Capture the cell that displays the provided text and extract its [x, y] central coordinate. 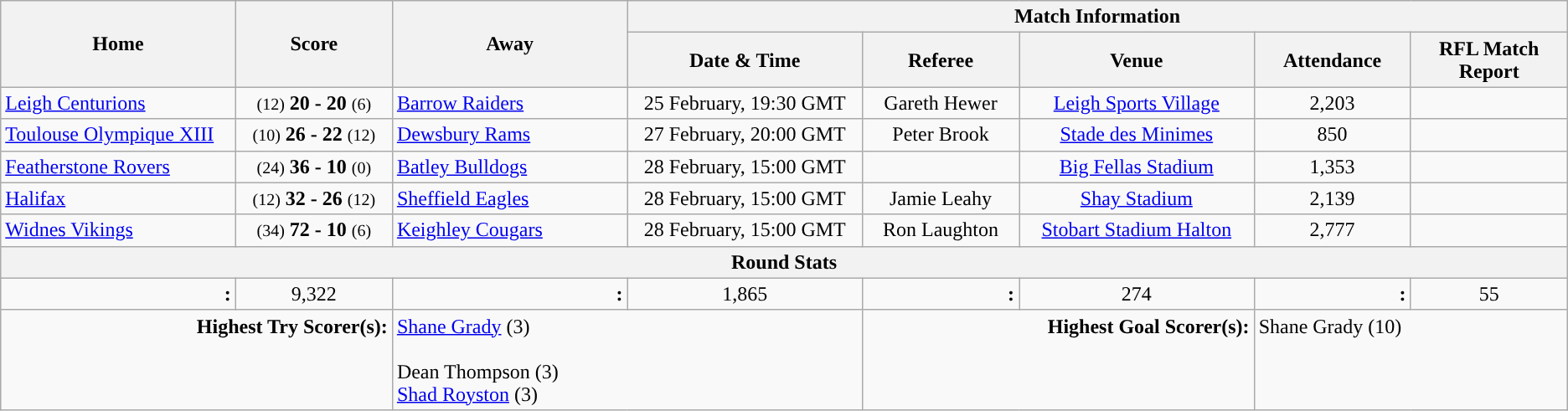
Sheffield Eagles [509, 198]
Widnes Vikings [119, 230]
(10) 26 - 22 (12) [313, 135]
Gareth Hewer [940, 103]
Ron Laughton [940, 230]
Keighley Cougars [509, 230]
Away [509, 44]
2,139 [1332, 198]
2,777 [1332, 230]
Jamie Leahy [940, 198]
Shay Stadium [1137, 198]
Leigh Centurions [119, 103]
Referee [940, 60]
Dewsbury Rams [509, 135]
Shane Grady (10) [1411, 360]
850 [1332, 135]
Stobart Stadium Halton [1137, 230]
Home [119, 44]
Barrow Raiders [509, 103]
Featherstone Rovers [119, 167]
Highest Goal Scorer(s): [1058, 360]
Batley Bulldogs [509, 167]
1,353 [1332, 167]
Highest Try Scorer(s): [197, 360]
(12) 20 - 20 (6) [313, 103]
(34) 72 - 10 (6) [313, 230]
Halifax [119, 198]
Big Fellas Stadium [1137, 167]
Match Information [1097, 17]
1,865 [745, 294]
Leigh Sports Village [1137, 103]
9,322 [313, 294]
Venue [1137, 60]
Attendance [1332, 60]
25 February, 19:30 GMT [745, 103]
55 [1489, 294]
Shane Grady (3) Dean Thompson (3) Shad Royston (3) [627, 360]
(24) 36 - 10 (0) [313, 167]
Round Stats [784, 262]
2,203 [1332, 103]
Date & Time [745, 60]
(12) 32 - 26 (12) [313, 198]
Toulouse Olympique XIII [119, 135]
Peter Brook [940, 135]
Stade des Minimes [1137, 135]
RFL Match Report [1489, 60]
274 [1137, 294]
27 February, 20:00 GMT [745, 135]
Score [313, 44]
